Scan for the cell matching the given text and deliver its [X, Y] coordinate at center. 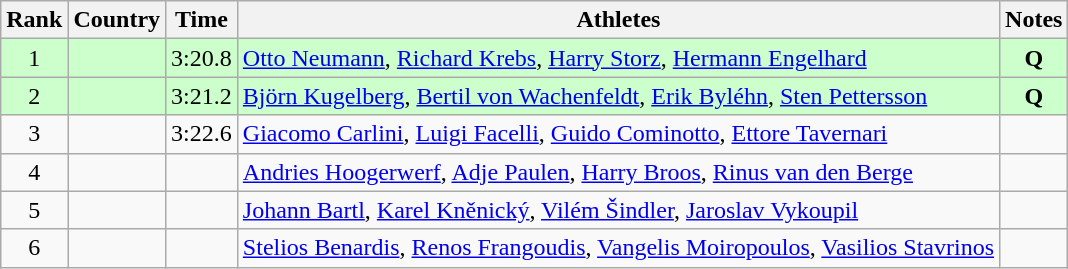
2 [34, 96]
3:20.8 [202, 58]
Notes [1034, 20]
5 [34, 210]
4 [34, 172]
Time [202, 20]
3:22.6 [202, 134]
Otto Neumann, Richard Krebs, Harry Storz, Hermann Engelhard [618, 58]
3 [34, 134]
Rank [34, 20]
Andries Hoogerwerf, Adje Paulen, Harry Broos, Rinus van den Berge [618, 172]
Giacomo Carlini, Luigi Facelli, Guido Cominotto, Ettore Tavernari [618, 134]
Björn Kugelberg, Bertil von Wachenfeldt, Erik Byléhn, Sten Pettersson [618, 96]
Johann Bartl, Karel Kněnický, Vilém Šindler, Jaroslav Vykoupil [618, 210]
Stelios Benardis, Renos Frangoudis, Vangelis Moiropoulos, Vasilios Stavrinos [618, 248]
Country [117, 20]
Athletes [618, 20]
3:21.2 [202, 96]
1 [34, 58]
6 [34, 248]
